Find where the given text appears and provide that cell's center as (X, Y) coordinate. 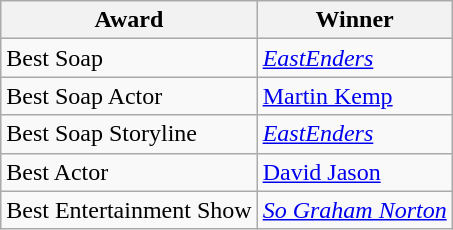
Best Entertainment Show (129, 210)
Award (129, 20)
Best Soap (129, 58)
Winner (354, 20)
Best Soap Storyline (129, 134)
David Jason (354, 172)
So Graham Norton (354, 210)
Best Soap Actor (129, 96)
Martin Kemp (354, 96)
Best Actor (129, 172)
